For the text-containing cell, return its midpoint in [X, Y] coordinate format. 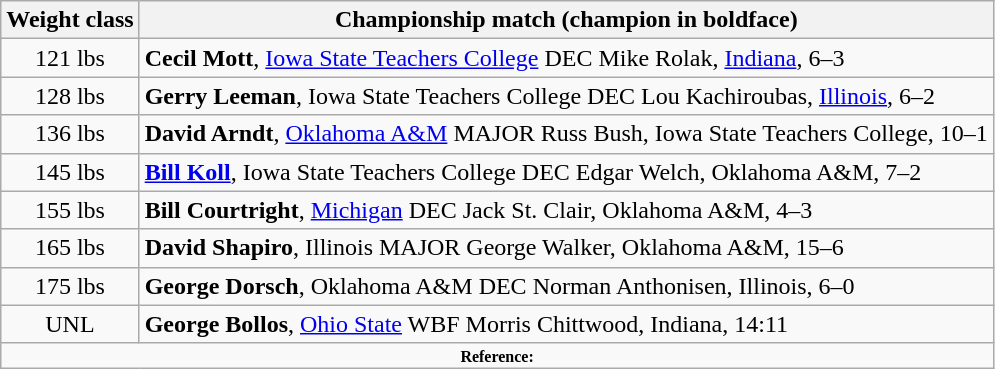
UNL [70, 324]
136 lbs [70, 134]
George Dorsch, Oklahoma A&M DEC Norman Anthonisen, Illinois, 6–0 [566, 286]
121 lbs [70, 58]
David Arndt, Oklahoma A&M MAJOR Russ Bush, Iowa State Teachers College, 10–1 [566, 134]
175 lbs [70, 286]
Championship match (champion in boldface) [566, 20]
George Bollos, Ohio State WBF Morris Chittwood, Indiana, 14:11 [566, 324]
Bill Koll, Iowa State Teachers College DEC Edgar Welch, Oklahoma A&M, 7–2 [566, 172]
David Shapiro, Illinois MAJOR George Walker, Oklahoma A&M, 15–6 [566, 248]
155 lbs [70, 210]
Cecil Mott, Iowa State Teachers College DEC Mike Rolak, Indiana, 6–3 [566, 58]
Reference: [498, 355]
145 lbs [70, 172]
Gerry Leeman, Iowa State Teachers College DEC Lou Kachiroubas, Illinois, 6–2 [566, 96]
Bill Courtright, Michigan DEC Jack St. Clair, Oklahoma A&M, 4–3 [566, 210]
128 lbs [70, 96]
165 lbs [70, 248]
Weight class [70, 20]
